Return the [x, y] coordinate for the center point of the cell that contains the specified text.  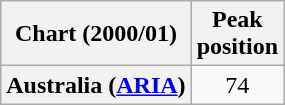
Chart (2000/01) [96, 34]
Australia (ARIA) [96, 85]
74 [237, 85]
Peakposition [237, 34]
